Locate the cell with the specified text and output its (X, Y) center coordinate. 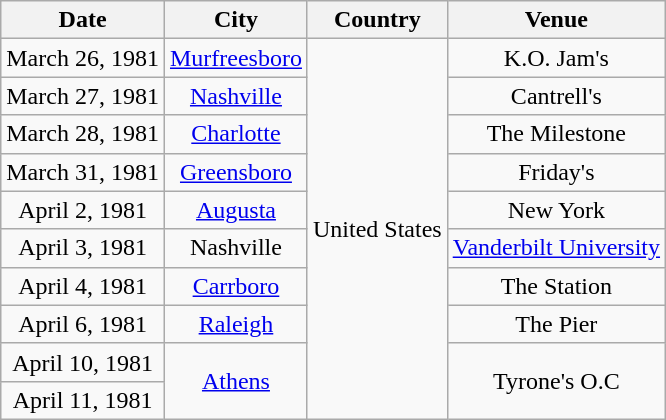
March 28, 1981 (83, 134)
City (236, 20)
The Station (556, 286)
Murfreesboro (236, 58)
New York (556, 210)
March 27, 1981 (83, 96)
Augusta (236, 210)
Charlotte (236, 134)
K.O. Jam's (556, 58)
April 10, 1981 (83, 362)
April 6, 1981 (83, 324)
April 2, 1981 (83, 210)
Friday's (556, 172)
Tyrone's O.C (556, 381)
United States (377, 230)
April 11, 1981 (83, 400)
Cantrell's (556, 96)
Country (377, 20)
The Pier (556, 324)
Greensboro (236, 172)
April 3, 1981 (83, 248)
Raleigh (236, 324)
March 26, 1981 (83, 58)
March 31, 1981 (83, 172)
Venue (556, 20)
Vanderbilt University (556, 248)
The Milestone (556, 134)
Carrboro (236, 286)
Date (83, 20)
Athens (236, 381)
April 4, 1981 (83, 286)
